Find where the given text appears and provide that cell's center as (x, y) coordinate. 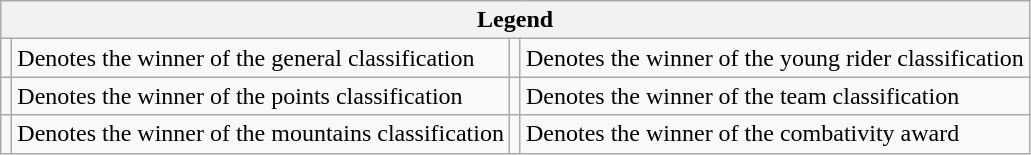
Denotes the winner of the points classification (261, 96)
Denotes the winner of the general classification (261, 58)
Legend (516, 20)
Denotes the winner of the team classification (774, 96)
Denotes the winner of the combativity award (774, 134)
Denotes the winner of the young rider classification (774, 58)
Denotes the winner of the mountains classification (261, 134)
